Output the (X, Y) coordinate of the center of the cell containing the given text.  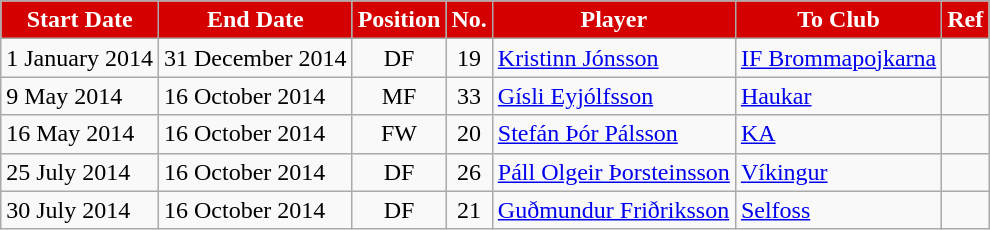
MF (399, 96)
Víkingur (838, 172)
Páll Olgeir Þorsteinsson (614, 172)
33 (469, 96)
Haukar (838, 96)
21 (469, 210)
KA (838, 134)
25 July 2014 (80, 172)
30 July 2014 (80, 210)
20 (469, 134)
1 January 2014 (80, 58)
19 (469, 58)
No. (469, 20)
Ref (966, 20)
Stefán Þór Pálsson (614, 134)
Guðmundur Friðriksson (614, 210)
Position (399, 20)
Player (614, 20)
Selfoss (838, 210)
End Date (255, 20)
26 (469, 172)
31 December 2014 (255, 58)
FW (399, 134)
9 May 2014 (80, 96)
To Club (838, 20)
Kristinn Jónsson (614, 58)
16 May 2014 (80, 134)
Gísli Eyjólfsson (614, 96)
IF Brommapojkarna (838, 58)
Start Date (80, 20)
